Provide the [x, y] coordinate of the cell's center where the given text is located.  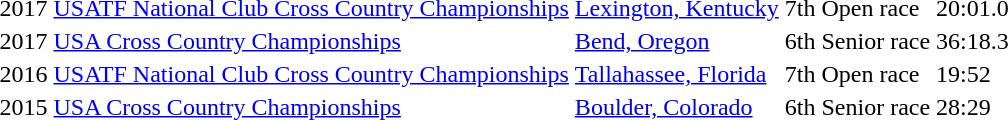
Senior race [876, 41]
7th [800, 74]
USA Cross Country Championships [311, 41]
Open race [876, 74]
USATF National Club Cross Country Championships [311, 74]
Bend, Oregon [676, 41]
Tallahassee, Florida [676, 74]
6th [800, 41]
